Scan for the cell matching the given text and deliver its (X, Y) coordinate at center. 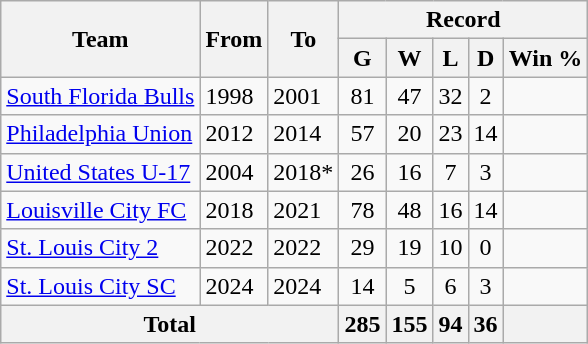
2004 (234, 172)
To (304, 39)
W (410, 58)
36 (486, 324)
57 (362, 134)
L (450, 58)
26 (362, 172)
32 (450, 96)
1998 (234, 96)
2012 (234, 134)
6 (450, 286)
285 (362, 324)
155 (410, 324)
Louisville City FC (100, 210)
48 (410, 210)
20 (410, 134)
78 (362, 210)
10 (450, 248)
2018 (234, 210)
29 (362, 248)
United States U-17 (100, 172)
5 (410, 286)
South Florida Bulls (100, 96)
94 (450, 324)
2018* (304, 172)
Team (100, 39)
Total (170, 324)
Win % (546, 58)
19 (410, 248)
From (234, 39)
47 (410, 96)
23 (450, 134)
G (362, 58)
Philadelphia Union (100, 134)
2021 (304, 210)
0 (486, 248)
St. Louis City SC (100, 286)
2001 (304, 96)
7 (450, 172)
St. Louis City 2 (100, 248)
D (486, 58)
2 (486, 96)
81 (362, 96)
Record (464, 20)
2014 (304, 134)
